Find where the given text appears and provide that cell's center as (X, Y) coordinate. 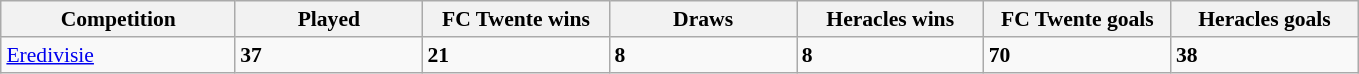
38 (1264, 55)
Heracles goals (1264, 19)
Played (328, 19)
21 (516, 55)
FC Twente wins (516, 19)
Draws (704, 19)
Competition (118, 19)
70 (1078, 55)
37 (328, 55)
Heracles wins (890, 19)
Eredivisie (118, 55)
FC Twente goals (1078, 19)
